Locate the cell with the specified text and output its [x, y] center coordinate. 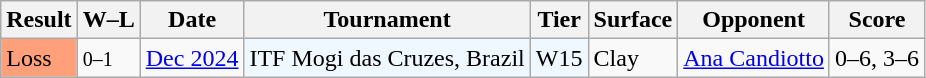
W–L [108, 20]
Dec 2024 [192, 58]
Loss [39, 58]
Date [192, 20]
Score [876, 20]
Ana Candiotto [754, 58]
0–1 [108, 58]
Result [39, 20]
ITF Mogi das Cruzes, Brazil [387, 58]
Tier [559, 20]
Opponent [754, 20]
Surface [633, 20]
Clay [633, 58]
0–6, 3–6 [876, 58]
W15 [559, 58]
Tournament [387, 20]
